Locate the cell with the specified text and output its [x, y] center coordinate. 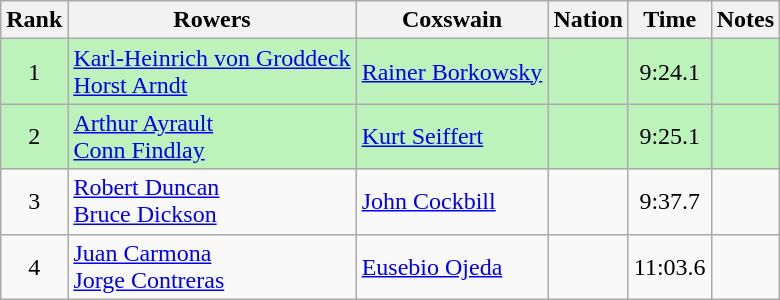
Karl-Heinrich von GroddeckHorst Arndt [212, 72]
4 [34, 266]
Robert DuncanBruce Dickson [212, 202]
John Cockbill [452, 202]
Eusebio Ojeda [452, 266]
1 [34, 72]
9:25.1 [670, 136]
Rank [34, 20]
Nation [588, 20]
Notes [745, 20]
11:03.6 [670, 266]
Coxswain [452, 20]
Rowers [212, 20]
Juan CarmonaJorge Contreras [212, 266]
9:37.7 [670, 202]
Rainer Borkowsky [452, 72]
2 [34, 136]
3 [34, 202]
Time [670, 20]
Arthur AyraultConn Findlay [212, 136]
Kurt Seiffert [452, 136]
9:24.1 [670, 72]
